For the text-containing cell, return its midpoint in [X, Y] coordinate format. 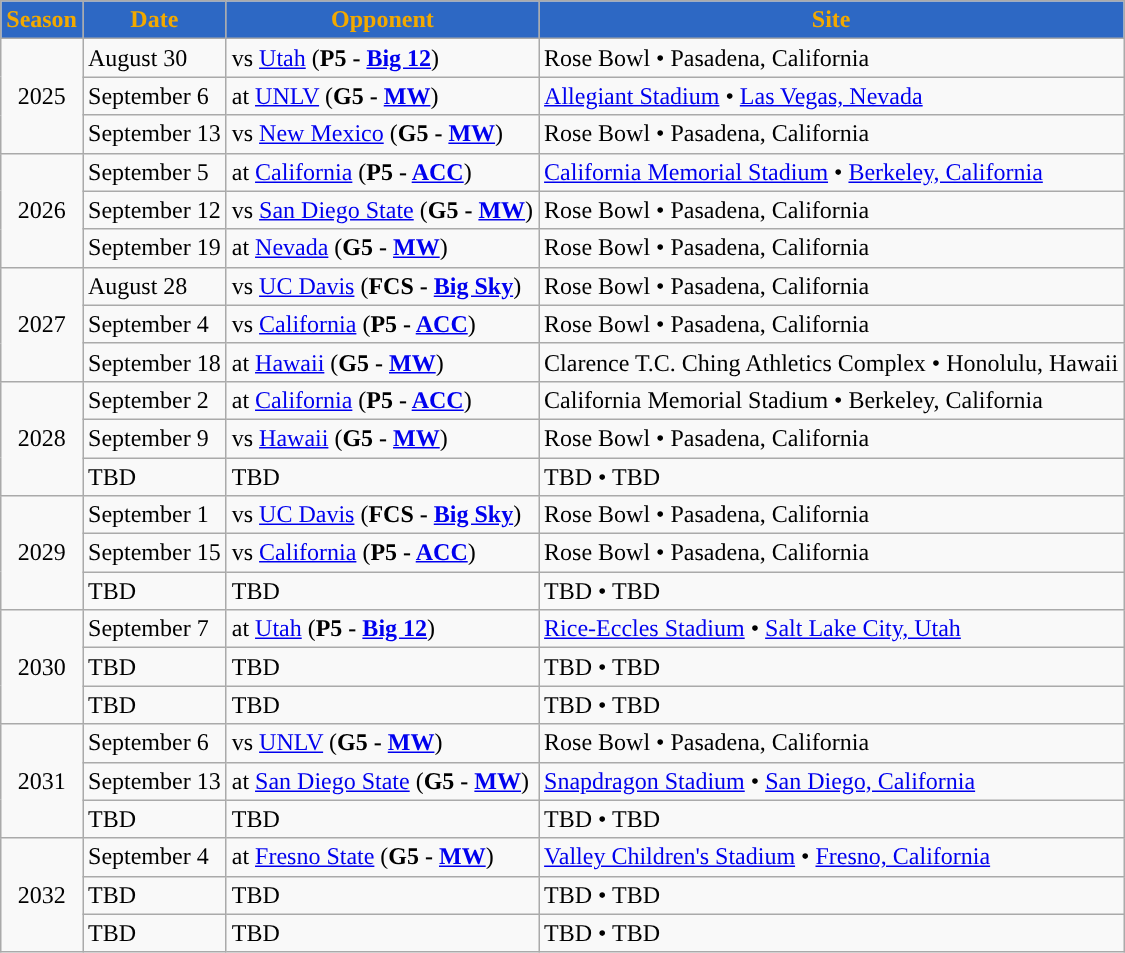
September 9 [154, 438]
at Nevada (G5 - MW) [382, 248]
at Fresno State (G5 - MW) [382, 857]
Opponent [382, 20]
2025 [42, 96]
2031 [42, 781]
August 28 [154, 286]
vs Hawaii (G5 - MW) [382, 438]
Rice-Eccles Stadium • Salt Lake City, Utah [832, 629]
Season [42, 20]
September 12 [154, 210]
September 15 [154, 553]
September 7 [154, 629]
at Utah (P5 - Big 12) [382, 629]
September 18 [154, 362]
vs UNLV (G5 - MW) [382, 743]
Clarence T.C. Ching Athletics Complex • Honolulu, Hawaii [832, 362]
2028 [42, 438]
September 5 [154, 172]
2027 [42, 324]
Valley Children's Stadium • Fresno, California [832, 857]
August 30 [154, 58]
September 2 [154, 400]
at UNLV (G5 - MW) [382, 96]
2032 [42, 895]
2026 [42, 210]
Date [154, 20]
at Hawaii (G5 - MW) [382, 362]
2029 [42, 553]
2030 [42, 667]
Site [832, 20]
September 1 [154, 515]
at San Diego State (G5 - MW) [382, 781]
vs Utah (P5 - Big 12) [382, 58]
Snapdragon Stadium • San Diego, California [832, 781]
Allegiant Stadium • Las Vegas, Nevada [832, 96]
vs New Mexico (G5 - MW) [382, 134]
vs San Diego State (G5 - MW) [382, 210]
September 19 [154, 248]
